Provide the (X, Y) coordinate of the cell's center where the given text is located.  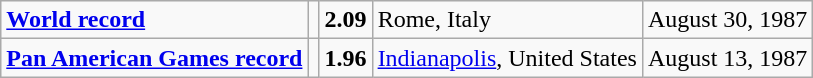
Indianapolis, United States (507, 58)
August 13, 1987 (727, 58)
2.09 (346, 20)
World record (154, 20)
Rome, Italy (507, 20)
Pan American Games record (154, 58)
August 30, 1987 (727, 20)
1.96 (346, 58)
